Return [x, y] of the center of cell containing provided text 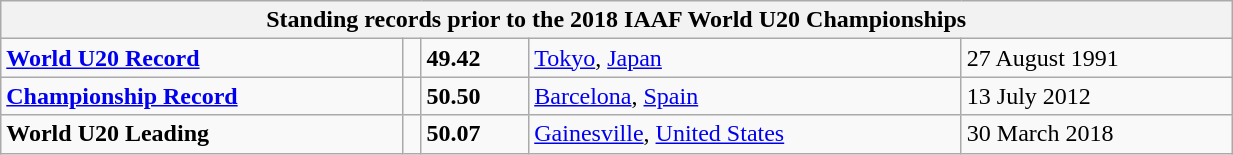
Standing records prior to the 2018 IAAF World U20 Championships [616, 20]
Tokyo, Japan [746, 58]
50.07 [475, 134]
49.42 [475, 58]
Championship Record [202, 96]
13 July 2012 [1096, 96]
27 August 1991 [1096, 58]
30 March 2018 [1096, 134]
World U20 Leading [202, 134]
Gainesville, United States [746, 134]
Barcelona, Spain [746, 96]
50.50 [475, 96]
World U20 Record [202, 58]
